Capture the cell that displays the provided text and extract its (x, y) central coordinate. 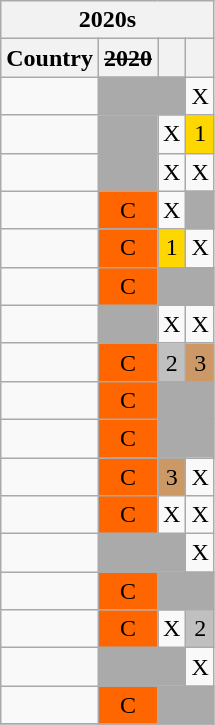
Country (50, 58)
2020 (128, 58)
2020s (108, 20)
